Find where the given text appears and provide that cell's center as (x, y) coordinate. 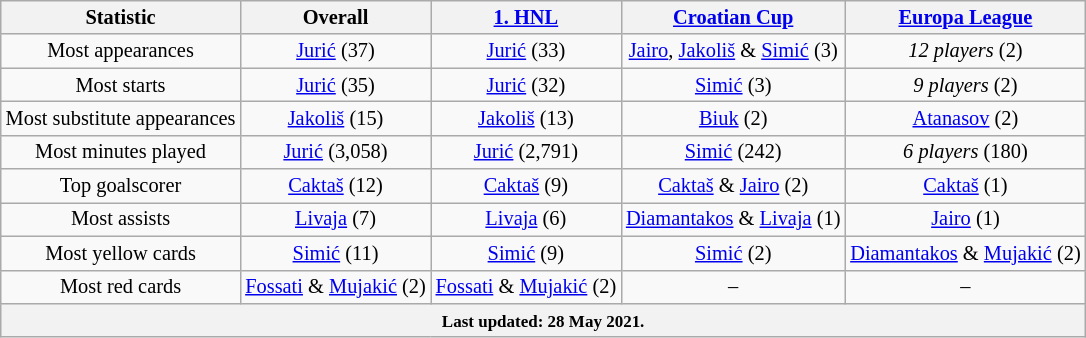
Statistic (121, 17)
Diamantakos & Mujakić (2) (965, 253)
Jairo (1) (965, 219)
Last updated: 28 May 2021. (544, 320)
Jairo, Jakoliš & Simić (3) (733, 51)
Simić (2) (733, 253)
Simić (11) (335, 253)
Simić (9) (526, 253)
Caktaš (9) (526, 186)
Atanasov (2) (965, 118)
Jurić (33) (526, 51)
Jurić (35) (335, 85)
Diamantakos & Livaja (1) (733, 219)
Jurić (37) (335, 51)
Most assists (121, 219)
Most minutes played (121, 152)
Jurić (2,791) (526, 152)
Caktaš (1) (965, 186)
Livaja (6) (526, 219)
1. HNL (526, 17)
Simić (3) (733, 85)
Most appearances (121, 51)
Biuk (2) (733, 118)
Most yellow cards (121, 253)
9 players (2) (965, 85)
Overall (335, 17)
Simić (242) (733, 152)
Livaja (7) (335, 219)
Jurić (3,058) (335, 152)
Europa League (965, 17)
Jakoliš (13) (526, 118)
Most starts (121, 85)
Jurić (32) (526, 85)
Most substitute appearances (121, 118)
Caktaš & Jairo (2) (733, 186)
Croatian Cup (733, 17)
Jakoliš (15) (335, 118)
Top goalscorer (121, 186)
Most red cards (121, 287)
6 players (180) (965, 152)
12 players (2) (965, 51)
Caktaš (12) (335, 186)
